Detect which cell encompasses the target text, then output its (X, Y) center coordinate. 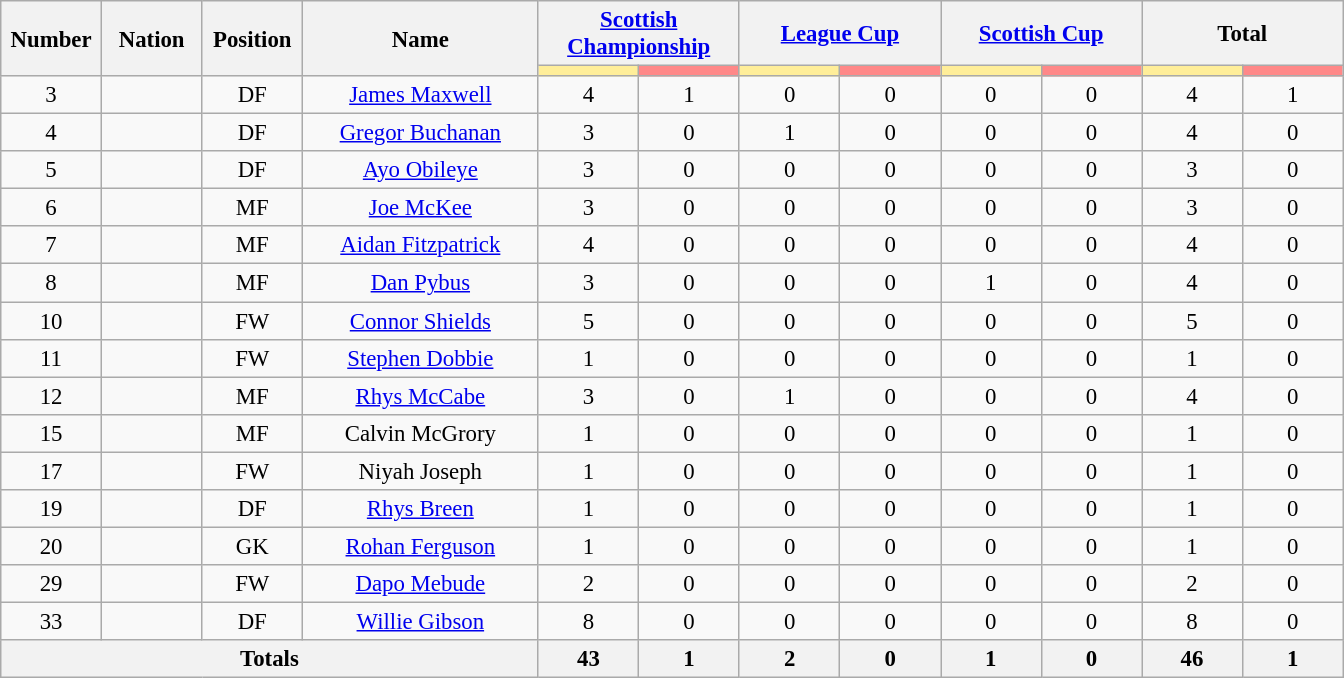
6 (52, 208)
Rhys McCabe (421, 396)
Totals (270, 659)
20 (52, 546)
Name (421, 38)
11 (52, 358)
Number (52, 38)
15 (52, 433)
7 (52, 245)
Aidan Fitzpatrick (421, 245)
Position (252, 38)
Rhys Breen (421, 509)
James Maxwell (421, 95)
Willie Gibson (421, 621)
Connor Shields (421, 321)
Total (1242, 34)
33 (52, 621)
17 (52, 471)
Stephen Dobbie (421, 358)
Dapo Mebude (421, 584)
Joe McKee (421, 208)
Ayo Obileye (421, 170)
19 (52, 509)
Calvin McGrory (421, 433)
Scottish Championship (638, 34)
Scottish Cup (1040, 34)
12 (52, 396)
43 (588, 659)
29 (52, 584)
GK (252, 546)
Rohan Ferguson (421, 546)
Niyah Joseph (421, 471)
10 (52, 321)
Nation (152, 38)
League Cup (840, 34)
46 (1192, 659)
Gregor Buchanan (421, 133)
Dan Pybus (421, 283)
